Determine the (x, y) coordinate at the center of the cell enclosing the given text.  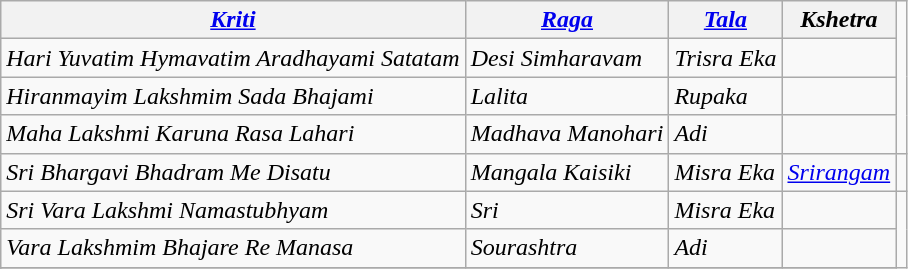
Tala (726, 20)
Kshetra (839, 20)
Raga (567, 20)
Trisra Eka (726, 58)
Sourashtra (567, 248)
Srirangam (839, 172)
Hari Yuvatim Hymavatim Aradhayami Satatam (233, 58)
Maha Lakshmi Karuna Rasa Lahari (233, 134)
Rupaka (726, 96)
Hiranmayim Lakshmim Sada Bhajami (233, 96)
Mangala Kaisiki (567, 172)
Sri Bhargavi Bhadram Me Disatu (233, 172)
Vara Lakshmim Bhajare Re Manasa (233, 248)
Kriti (233, 20)
Sri Vara Lakshmi Namastubhyam (233, 210)
Desi Simharavam (567, 58)
Sri (567, 210)
Madhava Manohari (567, 134)
Lalita (567, 96)
